Search for the cell housing the specified text and yield its [X, Y] center coordinate. 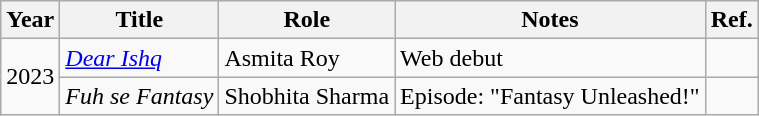
Notes [550, 20]
Role [307, 20]
Year [30, 20]
Ref. [732, 20]
Web debut [550, 58]
Fuh se Fantasy [140, 96]
Title [140, 20]
Dear Ishq [140, 58]
Shobhita Sharma [307, 96]
2023 [30, 77]
Episode: "Fantasy Unleashed!" [550, 96]
Asmita Roy [307, 58]
